For the text-containing cell, return its midpoint in (x, y) coordinate format. 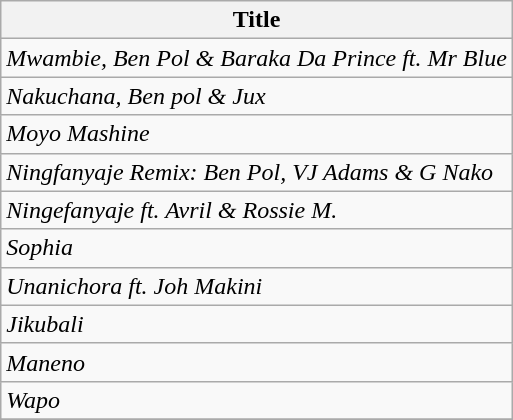
Sophia (257, 248)
Unanichora ft. Joh Makini (257, 286)
Ningefanyaje ft. Avril & Rossie M. (257, 210)
Title (257, 20)
Jikubali (257, 324)
Nakuchana, Ben pol & Jux (257, 96)
Maneno (257, 362)
Moyo Mashine (257, 134)
Ningfanyaje Remix: Ben Pol, VJ Adams & G Nako (257, 172)
Mwambie, Ben Pol & Baraka Da Prince ft. Mr Blue (257, 58)
Wapo (257, 400)
